Return the [x, y] coordinate for the center point of the cell that contains the specified text.  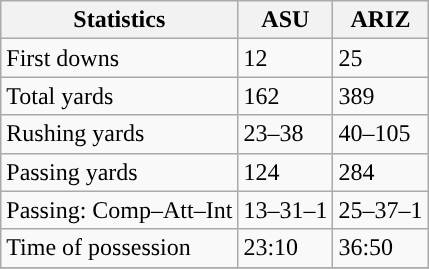
12 [286, 58]
13–31–1 [286, 210]
ASU [286, 20]
Time of possession [120, 248]
36:50 [380, 248]
Rushing yards [120, 134]
ARIZ [380, 20]
Statistics [120, 20]
124 [286, 172]
389 [380, 96]
25–37–1 [380, 210]
25 [380, 58]
First downs [120, 58]
Passing: Comp–Att–Int [120, 210]
23–38 [286, 134]
23:10 [286, 248]
Passing yards [120, 172]
40–105 [380, 134]
Total yards [120, 96]
284 [380, 172]
162 [286, 96]
